Determine the [x, y] coordinate at the center of the cell enclosing the given text.  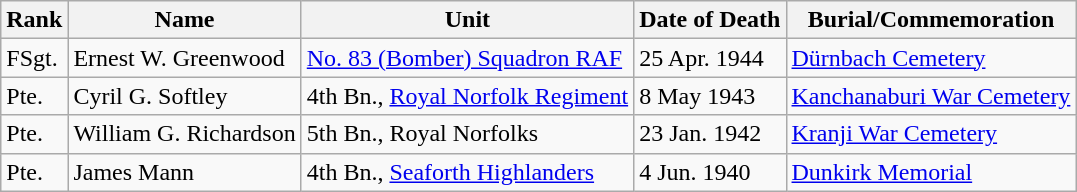
4 Jun. 1940 [710, 172]
Dunkirk Memorial [931, 172]
Kranji War Cemetery [931, 134]
Rank [34, 20]
25 Apr. 1944 [710, 58]
4th Bn., Seaforth Highlanders [467, 172]
Burial/Commemoration [931, 20]
Name [184, 20]
William G. Richardson [184, 134]
James Mann [184, 172]
23 Jan. 1942 [710, 134]
Ernest W. Greenwood [184, 58]
5th Bn., Royal Norfolks [467, 134]
Dürnbach Cemetery [931, 58]
8 May 1943 [710, 96]
No. 83 (Bomber) Squadron RAF [467, 58]
Kanchanaburi War Cemetery [931, 96]
Unit [467, 20]
4th Bn., Royal Norfolk Regiment [467, 96]
FSgt. [34, 58]
Date of Death [710, 20]
Cyril G. Softley [184, 96]
